Locate the cell with the specified text and output its (X, Y) center coordinate. 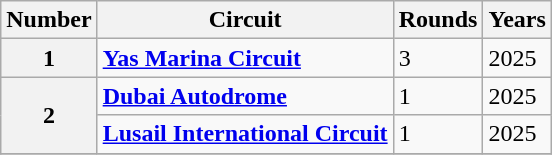
Lusail International Circuit (245, 134)
2 (49, 115)
Circuit (245, 20)
Number (49, 20)
Yas Marina Circuit (245, 58)
3 (438, 58)
Rounds (438, 20)
Years (517, 20)
Dubai Autodrome (245, 96)
